Scan for the cell matching the given text and deliver its (x, y) coordinate at center. 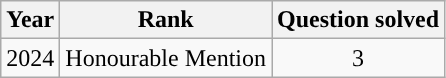
2024 (30, 58)
Honourable Mention (166, 58)
3 (358, 58)
Question solved (358, 20)
Year (30, 20)
Rank (166, 20)
